Return [x, y] of the center of cell containing provided text 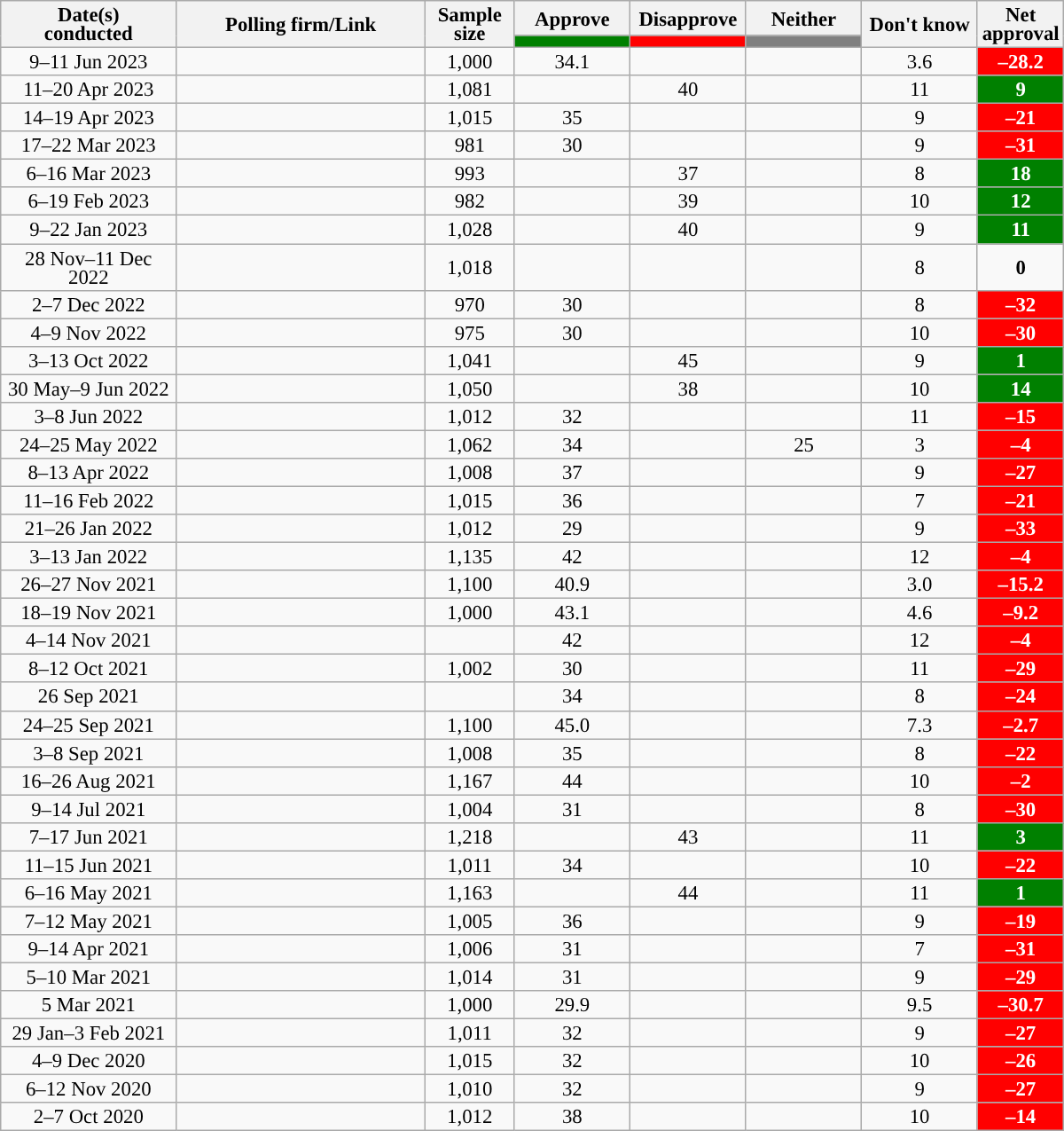
24–25 May 2022 [89, 444]
–15 [1021, 417]
16–26 Aug 2021 [89, 781]
4–14 Nov 2021 [89, 640]
1,167 [470, 781]
29 Jan–3 Feb 2021 [89, 1033]
993 [470, 174]
1,006 [470, 949]
1,218 [470, 837]
25 [803, 444]
40.9 [573, 585]
4.6 [920, 613]
1,062 [470, 444]
14–19 Apr 2023 [89, 118]
1,014 [470, 978]
1,163 [470, 893]
1,028 [470, 230]
34.1 [573, 62]
18 [1021, 174]
1,135 [470, 557]
3–8 Sep 2021 [89, 753]
39 [688, 202]
5–10 Mar 2021 [89, 978]
18–19 Nov 2021 [89, 613]
8–12 Oct 2021 [89, 669]
1,004 [470, 809]
Don't know [920, 25]
1,081 [470, 90]
26–27 Nov 2021 [89, 585]
43 [688, 837]
Net approval [1021, 25]
–2.7 [1021, 725]
1,005 [470, 921]
45.0 [573, 725]
Disapprove [688, 18]
24–25 Sep 2021 [89, 725]
–26 [1021, 1061]
1,018 [470, 268]
5 Mar 2021 [89, 1005]
3.6 [920, 62]
2–7 Dec 2022 [89, 304]
3.0 [920, 585]
9–14 Jul 2021 [89, 809]
8–13 Apr 2022 [89, 473]
11–20 Apr 2023 [89, 90]
–9.2 [1021, 613]
1,041 [470, 360]
21–26 Jan 2022 [89, 529]
11–16 Feb 2022 [89, 500]
43.1 [573, 613]
9–22 Jan 2023 [89, 230]
9–11 Jun 2023 [89, 62]
26 Sep 2021 [89, 697]
3–8 Jun 2022 [89, 417]
3–13 Jan 2022 [89, 557]
38 [688, 389]
Approve [573, 18]
17–22 Mar 2023 [89, 145]
–33 [1021, 529]
–19 [1021, 921]
29 [573, 529]
45 [688, 360]
6–19 Feb 2023 [89, 202]
Sample size [470, 25]
Polling firm/Link [301, 25]
11–15 Jun 2021 [89, 865]
7.3 [920, 725]
970 [470, 304]
982 [470, 202]
4–9 Dec 2020 [89, 1061]
981 [470, 145]
–28.2 [1021, 62]
–30.7 [1021, 1005]
–24 [1021, 697]
29.9 [573, 1005]
6–12 Nov 2020 [89, 1089]
7–12 May 2021 [89, 921]
975 [470, 333]
9.5 [920, 1005]
9–14 Apr 2021 [89, 949]
1,002 [470, 669]
–32 [1021, 304]
–2 [1021, 781]
4–9 Nov 2022 [89, 333]
0 [1021, 268]
3–13 Oct 2022 [89, 360]
7–17 Jun 2021 [89, 837]
6–16 Mar 2023 [89, 174]
30 May–9 Jun 2022 [89, 389]
Neither [803, 18]
14 [1021, 389]
1,050 [470, 389]
–15.2 [1021, 585]
6–16 May 2021 [89, 893]
28 Nov–11 Dec 2022 [89, 268]
Date(s)conducted [89, 25]
1,010 [470, 1089]
